For the text-containing cell, return its midpoint in (X, Y) coordinate format. 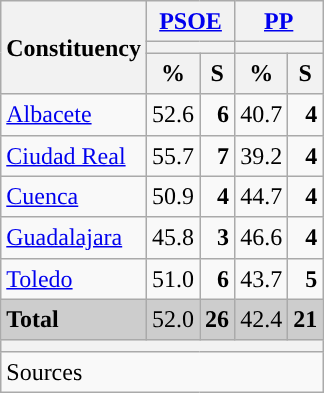
45.8 (172, 238)
5 (306, 278)
Toledo (74, 278)
46.6 (262, 238)
PP (279, 22)
Cuenca (74, 196)
Ciudad Real (74, 156)
21 (306, 320)
Sources (162, 372)
Constituency (74, 48)
Guadalajara (74, 238)
7 (218, 156)
26 (218, 320)
40.7 (262, 114)
Total (74, 320)
55.7 (172, 156)
52.6 (172, 114)
39.2 (262, 156)
52.0 (172, 320)
Albacete (74, 114)
50.9 (172, 196)
44.7 (262, 196)
43.7 (262, 278)
3 (218, 238)
51.0 (172, 278)
42.4 (262, 320)
PSOE (190, 22)
